Detect which cell encompasses the target text, then output its (X, Y) center coordinate. 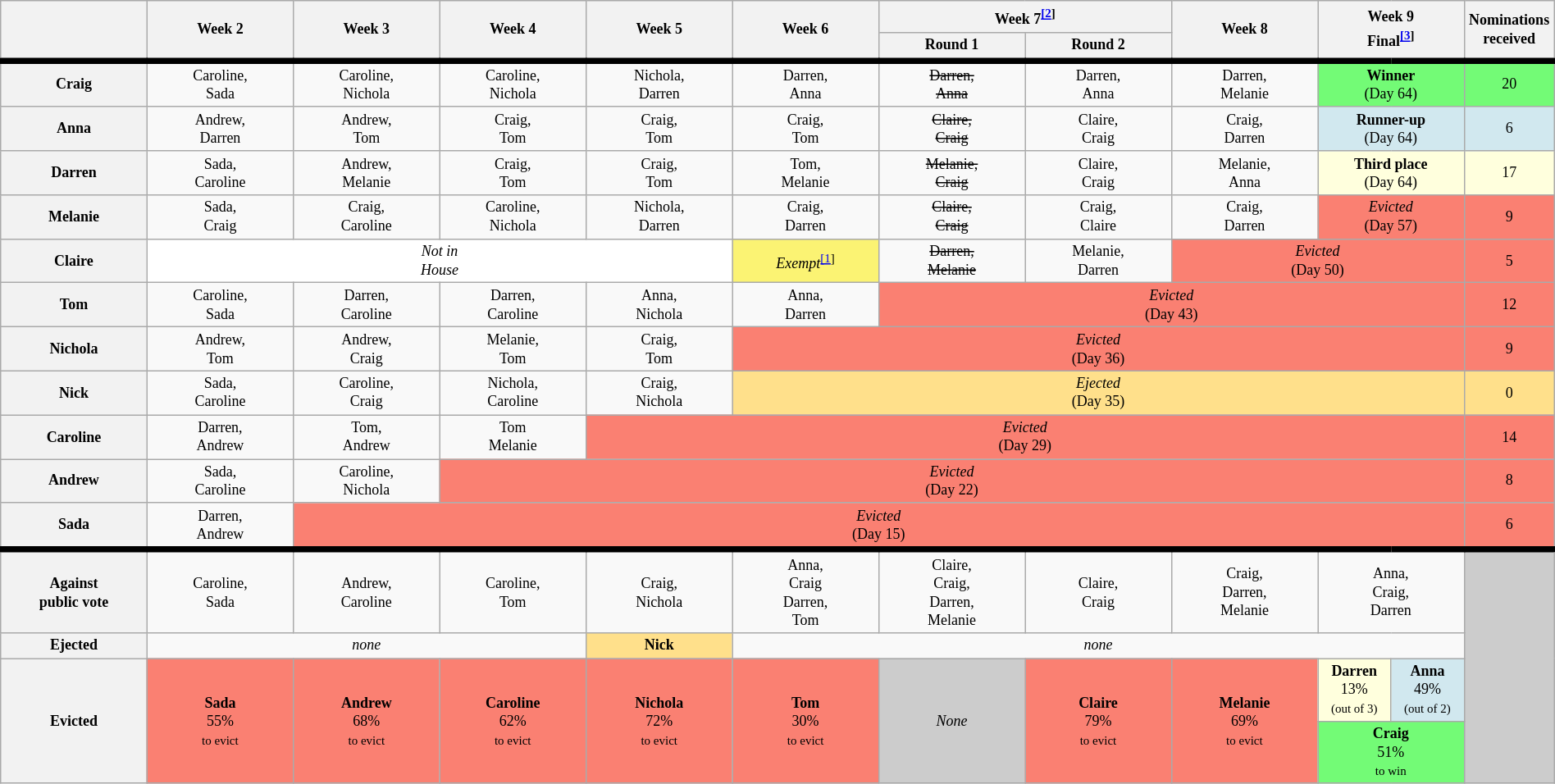
Not inHouse (440, 261)
Andrew,Darren (220, 129)
8 (1509, 481)
Evicted(Day 57) (1391, 217)
Claire (74, 261)
Ejected (74, 646)
Anna,Craig,Darren (1391, 591)
Melanie,Tom (513, 349)
20 (1509, 84)
Evicted(Day 36) (1098, 349)
Caroline,Tom (513, 591)
Claire,Craig,Darren,Melanie (951, 591)
Anna,Nichola (659, 305)
Week 3 (367, 31)
Ejected(Day 35) (1098, 393)
Exempt[1] (805, 261)
12 (1509, 305)
Week 5 (659, 31)
Week 4 (513, 31)
Evicted(Day 50) (1317, 261)
Evicted(Day 29) (1025, 437)
Anna49%(out of 2) (1427, 690)
Anna,Darren (805, 305)
Tom,Andrew (367, 437)
5 (1509, 261)
Melanie,Craig (951, 173)
Caroline62%to evict (513, 721)
17 (1509, 173)
Craig,Darren,Melanie (1244, 591)
Darren13%(out of 3) (1355, 690)
Darren (74, 173)
Tom,Melanie (805, 173)
Againstpublic vote (74, 591)
Craig (74, 84)
Andrew,Craig (367, 349)
None (951, 721)
Winner(Day 64) (1391, 84)
Andrew,Melanie (367, 173)
Round 2 (1098, 46)
Craig,Caroline (367, 217)
Melanie (74, 217)
Evicted (74, 721)
Andrew68%to evict (367, 721)
Sada55%to evict (220, 721)
TomMelanie (513, 437)
Evicted(Day 15) (879, 526)
Melanie69%to evict (1244, 721)
0 (1509, 393)
Week 6 (805, 31)
Caroline (74, 437)
Sada,Craig (220, 217)
Evicted(Day 22) (951, 481)
Andrew (74, 481)
Sada (74, 526)
Runner-up(Day 64) (1391, 129)
Melanie,Darren (1098, 261)
Nichola,Caroline (513, 393)
Round 1 (951, 46)
Nominations received (1509, 31)
Week 9Final[3] (1391, 31)
Third place(Day 64) (1391, 173)
Anna (74, 129)
Craig51%to win (1391, 752)
Week 7[2] (1025, 16)
Nichola72%to evict (659, 721)
Anna,CraigDarren,Tom (805, 591)
Claire79%to evict (1098, 721)
Tom (74, 305)
Craig,Claire (1098, 217)
14 (1509, 437)
Andrew,Caroline (367, 591)
Evicted(Day 43) (1171, 305)
Tom30%to evict (805, 721)
Nichola (74, 349)
Caroline,Craig (367, 393)
Melanie,Anna (1244, 173)
Week 8 (1244, 31)
Week 2 (220, 31)
